Provide the [x, y] coordinate of the cell's center where the given text is located.  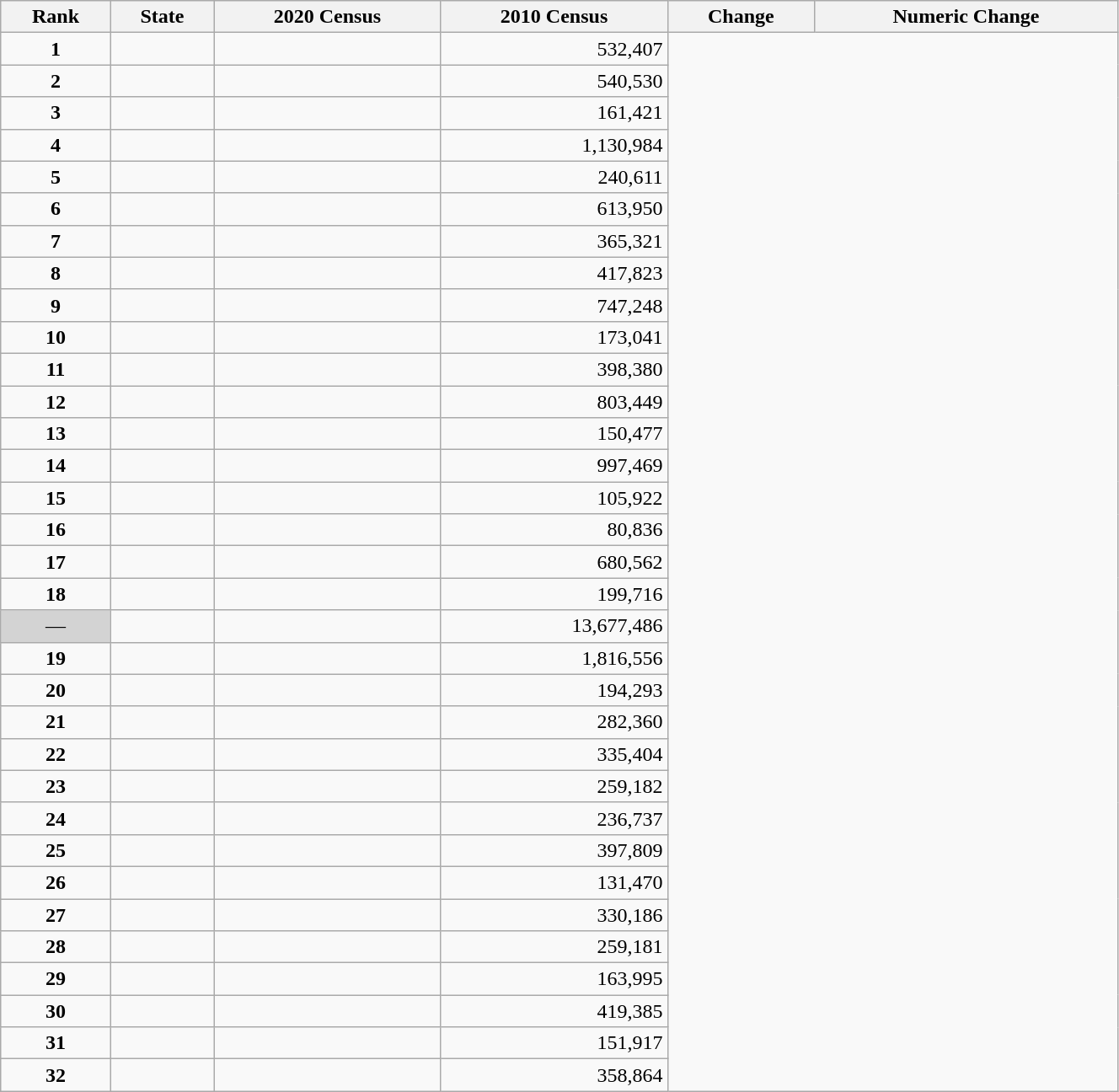
16 [56, 530]
199,716 [554, 594]
365,321 [554, 241]
417,823 [554, 273]
1 [56, 49]
15 [56, 498]
419,385 [554, 1011]
— [56, 626]
532,407 [554, 49]
131,470 [554, 882]
358,864 [554, 1075]
20 [56, 690]
997,469 [554, 466]
150,477 [554, 434]
17 [56, 562]
11 [56, 369]
27 [56, 914]
194,293 [554, 690]
28 [56, 947]
18 [56, 594]
21 [56, 722]
Rank [56, 17]
26 [56, 882]
236,737 [554, 818]
1,130,984 [554, 145]
13,677,486 [554, 626]
4 [56, 145]
330,186 [554, 914]
Numeric Change [966, 17]
105,922 [554, 498]
30 [56, 1011]
397,809 [554, 850]
747,248 [554, 305]
22 [56, 754]
680,562 [554, 562]
Change [741, 17]
2010 Census [554, 17]
14 [56, 466]
25 [56, 850]
259,182 [554, 786]
240,611 [554, 177]
259,181 [554, 947]
19 [56, 658]
9 [56, 305]
161,421 [554, 113]
335,404 [554, 754]
2020 Census [327, 17]
3 [56, 113]
8 [56, 273]
10 [56, 337]
7 [56, 241]
2 [56, 81]
80,836 [554, 530]
151,917 [554, 1043]
31 [56, 1043]
5 [56, 177]
613,950 [554, 209]
12 [56, 402]
24 [56, 818]
398,380 [554, 369]
6 [56, 209]
1,816,556 [554, 658]
163,995 [554, 979]
803,449 [554, 402]
23 [56, 786]
State [162, 17]
32 [56, 1075]
13 [56, 434]
282,360 [554, 722]
540,530 [554, 81]
29 [56, 979]
173,041 [554, 337]
